Detect which cell encompasses the target text, then output its [x, y] center coordinate. 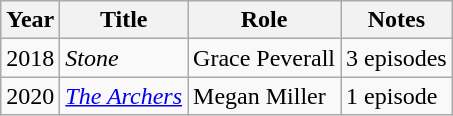
Megan Miller [264, 96]
1 episode [397, 96]
3 episodes [397, 58]
2018 [30, 58]
Grace Peverall [264, 58]
Year [30, 20]
Title [124, 20]
Stone [124, 58]
2020 [30, 96]
The Archers [124, 96]
Role [264, 20]
Notes [397, 20]
